Capture the cell that displays the provided text and extract its [X, Y] central coordinate. 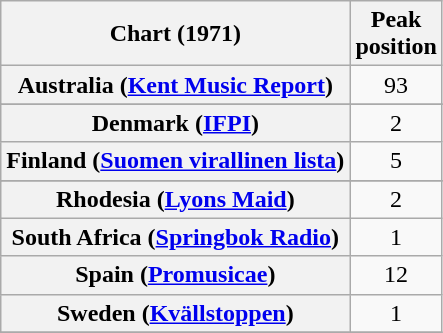
Rhodesia (Lyons Maid) [176, 199]
Chart (1971) [176, 34]
Finland (Suomen virallinen lista) [176, 161]
South Africa (Springbok Radio) [176, 237]
Spain (Promusicae) [176, 275]
5 [396, 161]
Sweden (Kvällstoppen) [176, 313]
12 [396, 275]
Denmark (IFPI) [176, 123]
Australia (Kent Music Report) [176, 85]
Peakposition [396, 34]
93 [396, 85]
